Capture the cell that displays the provided text and extract its (x, y) central coordinate. 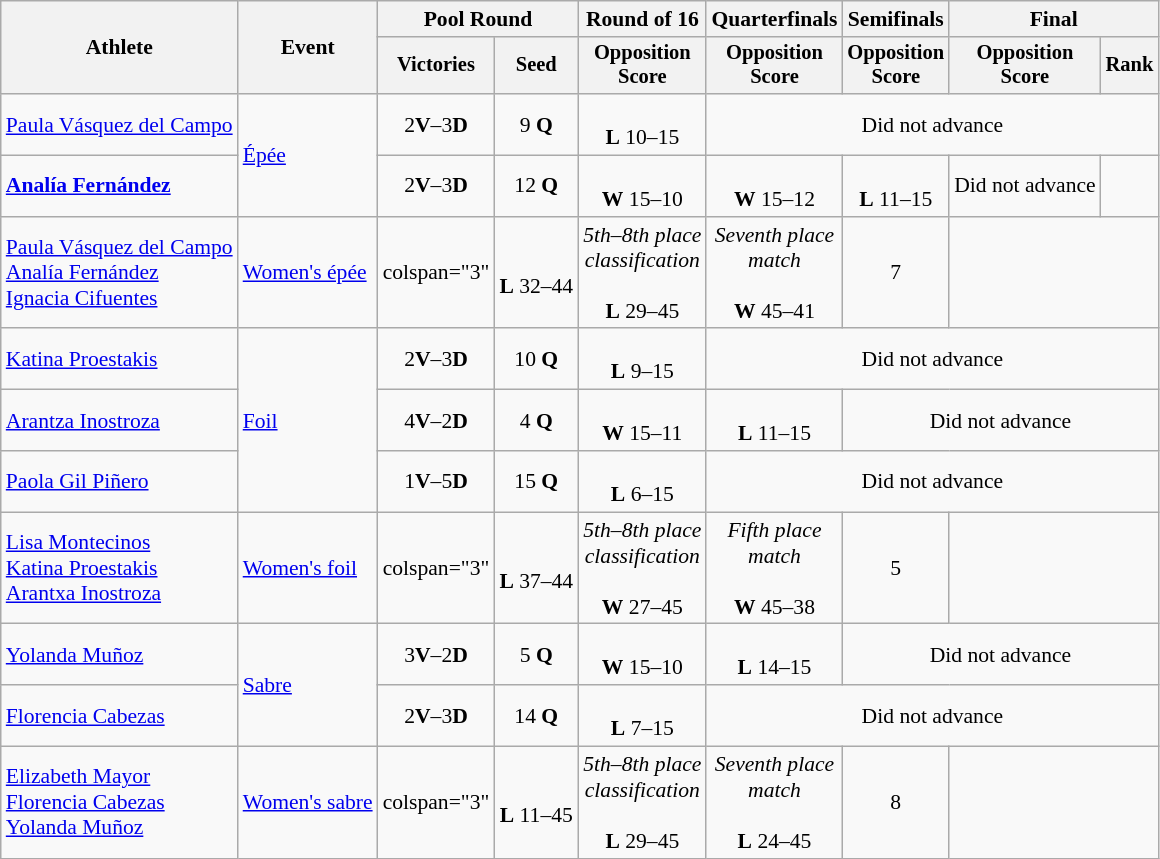
7 (896, 273)
Elizabeth MayorFlorencia CabezasYolanda Muñoz (120, 803)
W 15–12 (774, 186)
Épée (308, 155)
3V–2D (436, 654)
Rank (1130, 66)
12 Q (536, 186)
14 Q (536, 716)
L 10–15 (642, 124)
L 11–45 (536, 803)
Seventh placematchL 24–45 (774, 803)
4V–2D (436, 420)
Quarterfinals (774, 19)
Katina Proestakis (120, 360)
Final (1054, 19)
L 32–44 (536, 273)
8 (896, 803)
9 Q (536, 124)
5th–8th placeclassificationW 27–45 (642, 568)
Victories (436, 66)
Women's épée (308, 273)
Yolanda Muñoz (120, 654)
Sabre (308, 685)
Seventh placematchW 45–41 (774, 273)
Florencia Cabezas (120, 716)
L 7–15 (642, 716)
5 (896, 568)
1V–5D (436, 482)
Analía Fernández (120, 186)
5 Q (536, 654)
4 Q (536, 420)
Women's sabre (308, 803)
Paula Vásquez del Campo (120, 124)
W 15–11 (642, 420)
Foil (308, 420)
L 6–15 (642, 482)
10 Q (536, 360)
Event (308, 48)
Paula Vásquez del CampoAnalía FernándezIgnacia Cifuentes (120, 273)
Athlete (120, 48)
Fifth placematchW 45–38 (774, 568)
L 14–15 (774, 654)
Lisa MontecinosKatina ProestakisArantxa Inostroza (120, 568)
Women's foil (308, 568)
Seed (536, 66)
Round of 16 (642, 19)
Semifinals (896, 19)
Pool Round (478, 19)
Paola Gil Piñero (120, 482)
L 37–44 (536, 568)
Arantza Inostroza (120, 420)
15 Q (536, 482)
L 9–15 (642, 360)
